Capture the cell that displays the provided text and extract its (x, y) central coordinate. 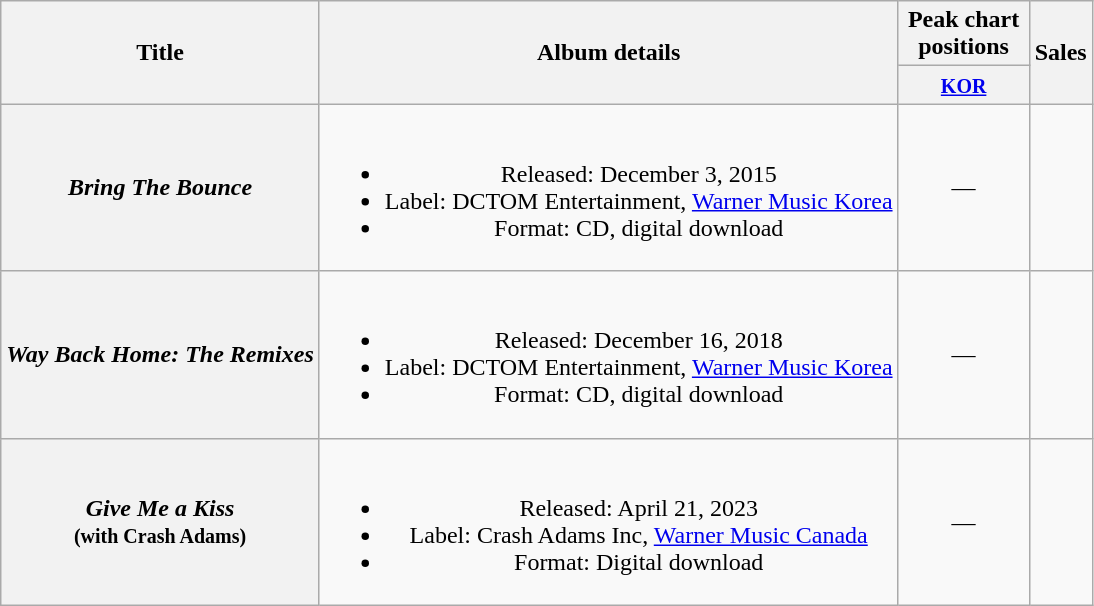
Album details (608, 52)
Sales (1060, 52)
Way Back Home: The Remixes (160, 354)
Bring The Bounce (160, 188)
Released: December 3, 2015Label: DCTOM Entertainment, Warner Music KoreaFormat: CD, digital download (608, 188)
Peak chart positions (964, 34)
Released: April 21, 2023Label: Crash Adams Inc, Warner Music CanadaFormat: Digital download (608, 522)
Title (160, 52)
Released: December 16, 2018Label: DCTOM Entertainment, Warner Music KoreaFormat: CD, digital download (608, 354)
Give Me a Kiss(with Crash Adams) (160, 522)
KOR (964, 85)
